Find where the given text appears and provide that cell's center as (X, Y) coordinate. 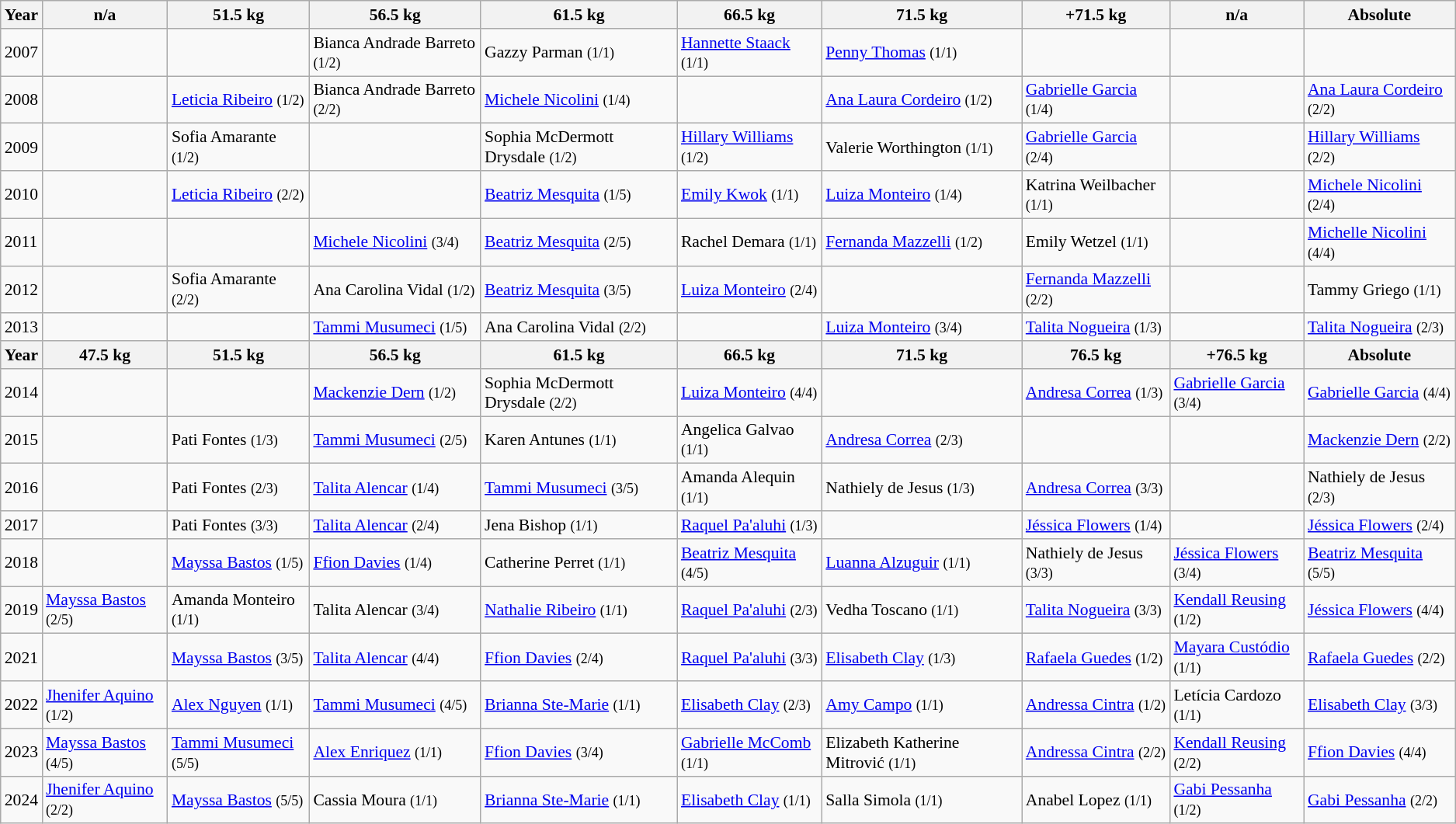
Mayara Custódio (1/1) (1236, 657)
2019 (22, 610)
Leticia Ribeiro (1/2) (238, 99)
Pati Fontes (3/3) (238, 525)
Mayssa Bastos (5/5) (238, 800)
Catherine Perret (1/1) (579, 562)
Talita Alencar (2/4) (394, 525)
Andressa Cintra (2/2) (1096, 752)
Gabrielle Garcia (4/4) (1379, 393)
Ffion Davies (2/4) (579, 657)
Elizabeth Katherine Mitrović (1/1) (921, 752)
2011 (22, 242)
Gabrielle McComb (1/1) (749, 752)
Luiza Monteiro (1/4) (921, 194)
Letícia Cardozo (1/1) (1236, 705)
Raquel Pa'aluhi (3/3) (749, 657)
Sofia Amarante (2/2) (238, 289)
Amy Campo (1/1) (921, 705)
Michelle Nicolini (4/4) (1379, 242)
Tammy Griego (1/1) (1379, 289)
Jéssica Flowers (2/4) (1379, 525)
Ana Carolina Vidal (1/2) (394, 289)
2017 (22, 525)
Amanda Monteiro (1/1) (238, 610)
Nathiely de Jesus (1/3) (921, 488)
Mayssa Bastos (1/5) (238, 562)
Bianca Andrade Barreto (2/2) (394, 99)
2021 (22, 657)
2024 (22, 800)
Tammi Musumeci (1/5) (394, 328)
Hannette Staack (1/1) (749, 53)
Tammi Musumeci (2/5) (394, 440)
Mayssa Bastos (4/5) (105, 752)
Mayssa Bastos (3/5) (238, 657)
Kendall Reusing (1/2) (1236, 610)
Gazzy Parman (1/1) (579, 53)
Beatriz Mesquita (3/5) (579, 289)
2009 (22, 148)
Nathiely de Jesus (3/3) (1096, 562)
+76.5 kg (1236, 355)
2007 (22, 53)
Katrina Weilbacher (1/1) (1096, 194)
Rafaela Guedes (2/2) (1379, 657)
2008 (22, 99)
Tammi Musumeci (3/5) (579, 488)
Luanna Alzuguir (1/1) (921, 562)
Ffion Davies (4/4) (1379, 752)
Raquel Pa'aluhi (1/3) (749, 525)
Hillary Williams (2/2) (1379, 148)
Emily Kwok (1/1) (749, 194)
Penny Thomas (1/1) (921, 53)
47.5 kg (105, 355)
Mackenzie Dern (1/2) (394, 393)
Gabrielle Garcia (3/4) (1236, 393)
Rachel Demara (1/1) (749, 242)
Talita Nogueira (1/3) (1096, 328)
Sofia Amarante (1/2) (238, 148)
2014 (22, 393)
+71.5 kg (1096, 15)
Luiza Monteiro (4/4) (749, 393)
Mayssa Bastos (2/5) (105, 610)
Raquel Pa'aluhi (2/3) (749, 610)
2013 (22, 328)
Luiza Monteiro (3/4) (921, 328)
Emily Wetzel (1/1) (1096, 242)
76.5 kg (1096, 355)
Michele Nicolini (1/4) (579, 99)
Nathalie Ribeiro (1/1) (579, 610)
Michele Nicolini (3/4) (394, 242)
2010 (22, 194)
Angelica Galvao (1/1) (749, 440)
Beatriz Mesquita (2/5) (579, 242)
2022 (22, 705)
Sophia McDermott Drysdale (2/2) (579, 393)
Cassia Moura (1/1) (394, 800)
Nathiely de Jesus (2/3) (1379, 488)
Gabi Pessanha (1/2) (1236, 800)
Jena Bishop (1/1) (579, 525)
Gabi Pessanha (2/2) (1379, 800)
Pati Fontes (2/3) (238, 488)
Ffion Davies (1/4) (394, 562)
Elisabeth Clay (1/1) (749, 800)
Beatriz Mesquita (5/5) (1379, 562)
2023 (22, 752)
Hillary Williams (1/2) (749, 148)
Andresa Correa (1/3) (1096, 393)
Alex Nguyen (1/1) (238, 705)
Beatriz Mesquita (1/5) (579, 194)
Ffion Davies (3/4) (579, 752)
Jéssica Flowers (3/4) (1236, 562)
Talita Nogueira (3/3) (1096, 610)
Talita Alencar (1/4) (394, 488)
Andresa Correa (3/3) (1096, 488)
Amanda Alequin (1/1) (749, 488)
Karen Antunes (1/1) (579, 440)
Michele Nicolini (2/4) (1379, 194)
Ana Carolina Vidal (2/2) (579, 328)
Jéssica Flowers (1/4) (1096, 525)
Jhenifer Aquino (2/2) (105, 800)
Talita Alencar (3/4) (394, 610)
Tammi Musumeci (5/5) (238, 752)
Andresa Correa (2/3) (921, 440)
Elisabeth Clay (1/3) (921, 657)
Gabrielle Garcia (1/4) (1096, 99)
2018 (22, 562)
Fernanda Mazzelli (2/2) (1096, 289)
Tammi Musumeci (4/5) (394, 705)
Pati Fontes (1/3) (238, 440)
Andressa Cintra (1/2) (1096, 705)
2016 (22, 488)
Beatriz Mesquita (4/5) (749, 562)
2012 (22, 289)
Elisabeth Clay (2/3) (749, 705)
Valerie Worthington (1/1) (921, 148)
Alex Enriquez (1/1) (394, 752)
Gabrielle Garcia (2/4) (1096, 148)
Talita Nogueira (2/3) (1379, 328)
Fernanda Mazzelli (1/2) (921, 242)
Jhenifer Aquino (1/2) (105, 705)
Talita Alencar (4/4) (394, 657)
Rafaela Guedes (1/2) (1096, 657)
Ana Laura Cordeiro (2/2) (1379, 99)
Ana Laura Cordeiro (1/2) (921, 99)
Anabel Lopez (1/1) (1096, 800)
2015 (22, 440)
Mackenzie Dern (2/2) (1379, 440)
Jéssica Flowers (4/4) (1379, 610)
Kendall Reusing (2/2) (1236, 752)
Vedha Toscano (1/1) (921, 610)
Salla Simola (1/1) (921, 800)
Bianca Andrade Barreto (1/2) (394, 53)
Sophia McDermott Drysdale (1/2) (579, 148)
Luiza Monteiro (2/4) (749, 289)
Elisabeth Clay (3/3) (1379, 705)
Leticia Ribeiro (2/2) (238, 194)
